Return [x, y] of the center of cell containing provided text 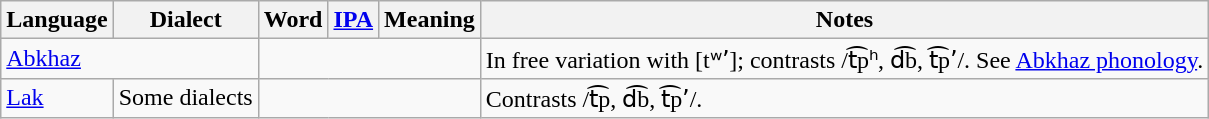
Lak [57, 98]
Some dialects [186, 98]
IPA [354, 20]
Contrasts /t͡p, d͡b, t͡pʼ/. [844, 98]
Language [57, 20]
Notes [844, 20]
Word [293, 20]
In free variation with [tʷʼ]; contrasts /t͡pʰ, d͡b, t͡pʼ/. See Abkhaz phonology. [844, 59]
Abkhaz [130, 59]
Dialect [186, 20]
Meaning [430, 20]
